Extract the (X, Y) coordinate from the center of the cell holding the provided text.  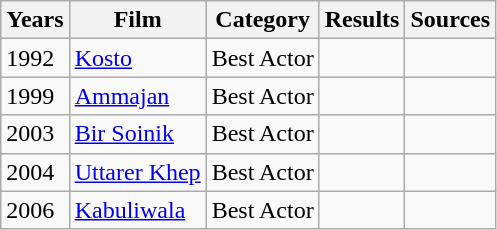
2003 (35, 134)
Bir Soinik (138, 134)
Ammajan (138, 96)
Kosto (138, 58)
Kabuliwala (138, 210)
1992 (35, 58)
Years (35, 20)
Category (262, 20)
2006 (35, 210)
1999 (35, 96)
2004 (35, 172)
Uttarer Khep (138, 172)
Sources (450, 20)
Film (138, 20)
Results (362, 20)
